Return (x, y) of the center of cell containing provided text 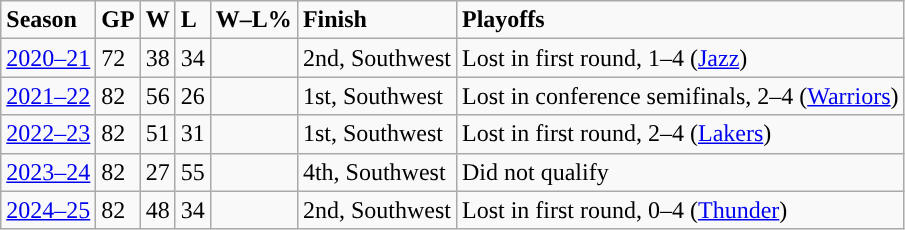
W (158, 20)
2022–23 (48, 134)
Playoffs (680, 20)
L (192, 20)
38 (158, 58)
Lost in first round, 2–4 (Lakers) (680, 134)
55 (192, 172)
W–L% (254, 20)
2021–22 (48, 96)
Lost in first round, 0–4 (Thunder) (680, 210)
Lost in conference semifinals, 2–4 (Warriors) (680, 96)
GP (118, 20)
51 (158, 134)
72 (118, 58)
56 (158, 96)
4th, Southwest (376, 172)
Season (48, 20)
2024–25 (48, 210)
Lost in first round, 1–4 (Jazz) (680, 58)
27 (158, 172)
Did not qualify (680, 172)
2020–21 (48, 58)
2023–24 (48, 172)
31 (192, 134)
26 (192, 96)
Finish (376, 20)
48 (158, 210)
